Identify which cell holds the provided text, then report its [x, y] central coordinate. 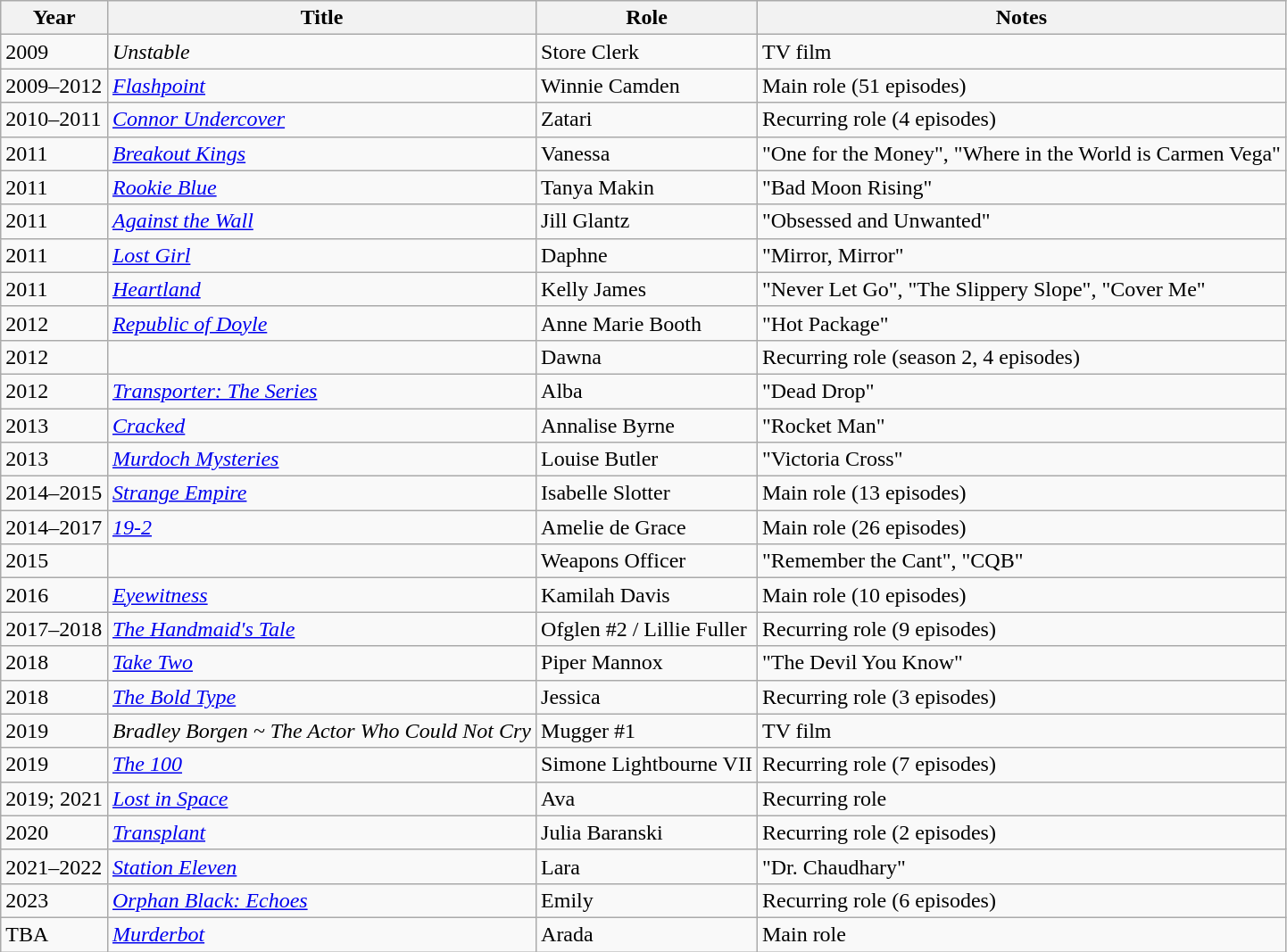
Title [321, 18]
The Handmaid's Tale [321, 629]
Station Eleven [321, 866]
Lara [647, 866]
"Dr. Chaudhary" [1021, 866]
19-2 [321, 527]
"Bad Moon Rising" [1021, 187]
Cracked [321, 426]
Recurring role (season 2, 4 episodes) [1021, 357]
Kamilah Davis [647, 595]
"Mirror, Mirror" [1021, 255]
Louise Butler [647, 459]
2015 [54, 561]
"The Devil You Know" [1021, 663]
2014–2015 [54, 493]
Murdoch Mysteries [321, 459]
Recurring role (6 episodes) [1021, 900]
Recurring role (3 episodes) [1021, 697]
Main role (13 episodes) [1021, 493]
Rookie Blue [321, 187]
Zatari [647, 120]
Jill Glantz [647, 221]
"Rocket Man" [1021, 426]
Amelie de Grace [647, 527]
Piper Mannox [647, 663]
Tanya Makin [647, 187]
Recurring role (4 episodes) [1021, 120]
Flashpoint [321, 86]
Main role (26 episodes) [1021, 527]
"Never Let Go", "The Slippery Slope", "Cover Me" [1021, 289]
"Obsessed and Unwanted" [1021, 221]
Emily [647, 900]
Murderbot [321, 934]
The Bold Type [321, 697]
Mugger #1 [647, 731]
Transporter: The Series [321, 391]
Heartland [321, 289]
Simone Lightbourne VII [647, 765]
2009 [54, 52]
Eyewitness [321, 595]
2020 [54, 832]
Recurring role (9 episodes) [1021, 629]
Main role [1021, 934]
Notes [1021, 18]
Main role (10 episodes) [1021, 595]
Connor Undercover [321, 120]
2017–2018 [54, 629]
Strange Empire [321, 493]
Anne Marie Booth [647, 323]
2019; 2021 [54, 799]
Arada [647, 934]
"Hot Package" [1021, 323]
TBA [54, 934]
2016 [54, 595]
Recurring role (7 episodes) [1021, 765]
Ava [647, 799]
Store Clerk [647, 52]
Kelly James [647, 289]
2009–2012 [54, 86]
Unstable [321, 52]
Weapons Officer [647, 561]
2010–2011 [54, 120]
Vanessa [647, 153]
Role [647, 18]
Transplant [321, 832]
Jessica [647, 697]
Republic of Doyle [321, 323]
Lost in Space [321, 799]
Recurring role [1021, 799]
Winnie Camden [647, 86]
Isabelle Slotter [647, 493]
"Dead Drop" [1021, 391]
Dawna [647, 357]
"Remember the Cant", "CQB" [1021, 561]
Daphne [647, 255]
The 100 [321, 765]
Against the Wall [321, 221]
2014–2017 [54, 527]
Breakout Kings [321, 153]
Annalise Byrne [647, 426]
Ofglen #2 / Lillie Fuller [647, 629]
2023 [54, 900]
Orphan Black: Echoes [321, 900]
Take Two [321, 663]
Recurring role (2 episodes) [1021, 832]
Julia Baranski [647, 832]
"One for the Money", "Where in the World is Carmen Vega" [1021, 153]
Lost Girl [321, 255]
Alba [647, 391]
Year [54, 18]
2021–2022 [54, 866]
Bradley Borgen ~ The Actor Who Could Not Cry [321, 731]
Main role (51 episodes) [1021, 86]
"Victoria Cross" [1021, 459]
